Determine the [X, Y] coordinate at the center of the cell enclosing the given text.  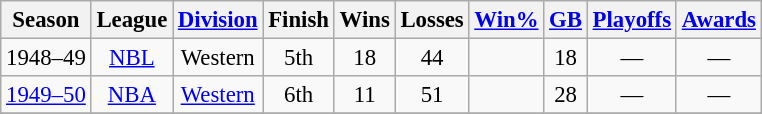
League [132, 20]
1949–50 [46, 95]
11 [364, 95]
51 [432, 95]
Awards [718, 20]
1948–49 [46, 58]
Finish [298, 20]
Season [46, 20]
Playoffs [632, 20]
Win% [506, 20]
NBL [132, 58]
6th [298, 95]
GB [566, 20]
28 [566, 95]
NBA [132, 95]
Wins [364, 20]
Division [218, 20]
5th [298, 58]
44 [432, 58]
Losses [432, 20]
